Return [X, Y] of the center of cell containing provided text 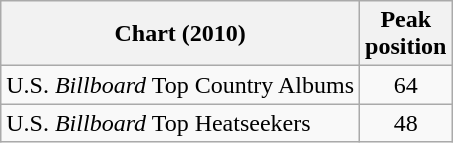
Peakposition [406, 34]
64 [406, 85]
Chart (2010) [180, 34]
U.S. Billboard Top Country Albums [180, 85]
U.S. Billboard Top Heatseekers [180, 123]
48 [406, 123]
